Pinpoint the cell where the given text exists, returning its [X, Y] midpoint coordinate. 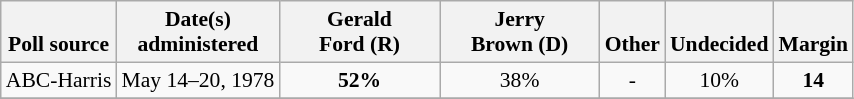
GeraldFord (R) [359, 32]
52% [359, 80]
Poll source [59, 32]
14 [813, 80]
JerryBrown (D) [520, 32]
Undecided [719, 32]
10% [719, 80]
- [632, 80]
Margin [813, 32]
ABC-Harris [59, 80]
Other [632, 32]
38% [520, 80]
May 14–20, 1978 [198, 80]
Date(s)administered [198, 32]
